Pinpoint the cell where the given text exists, returning its [X, Y] midpoint coordinate. 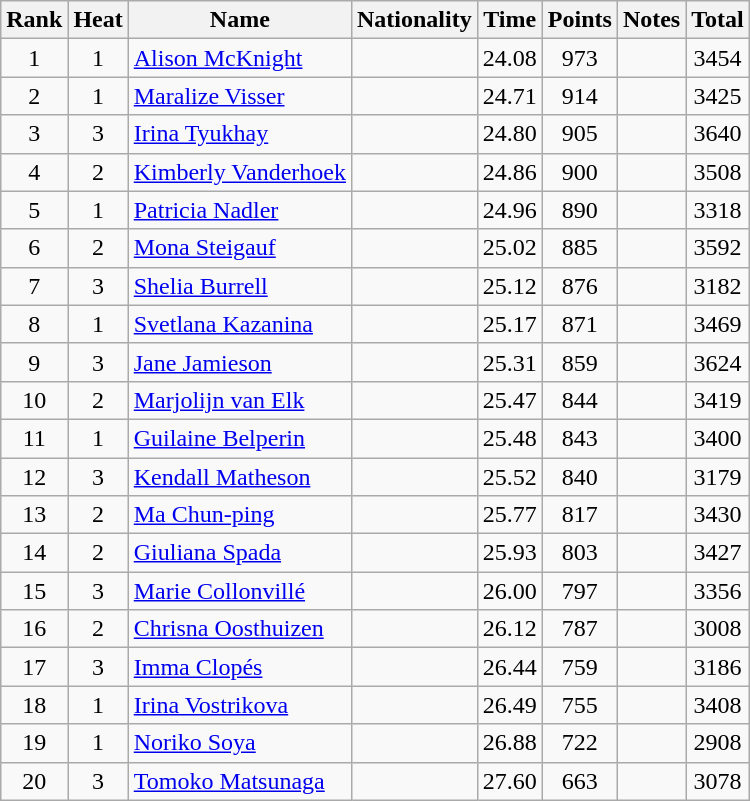
755 [580, 705]
890 [580, 210]
25.48 [510, 438]
3469 [718, 324]
3408 [718, 705]
914 [580, 96]
11 [34, 438]
25.31 [510, 362]
3419 [718, 400]
24.86 [510, 172]
663 [580, 781]
25.12 [510, 286]
759 [580, 667]
Irina Tyukhay [240, 134]
12 [34, 477]
3640 [718, 134]
Noriko Soya [240, 743]
Patricia Nadler [240, 210]
25.52 [510, 477]
24.96 [510, 210]
8 [34, 324]
Mona Steigauf [240, 248]
7 [34, 286]
876 [580, 286]
787 [580, 629]
Ma Chun-ping [240, 515]
20 [34, 781]
13 [34, 515]
Nationality [414, 20]
25.17 [510, 324]
2908 [718, 743]
Total [718, 20]
Marjolijn van Elk [240, 400]
Kimberly Vanderhoek [240, 172]
840 [580, 477]
Jane Jamieson [240, 362]
3182 [718, 286]
Notes [651, 20]
25.93 [510, 553]
Tomoko Matsunaga [240, 781]
3592 [718, 248]
27.60 [510, 781]
Points [580, 20]
803 [580, 553]
3356 [718, 591]
3427 [718, 553]
Time [510, 20]
24.08 [510, 58]
3400 [718, 438]
900 [580, 172]
817 [580, 515]
24.71 [510, 96]
5 [34, 210]
3318 [718, 210]
3624 [718, 362]
3078 [718, 781]
9 [34, 362]
25.77 [510, 515]
16 [34, 629]
Shelia Burrell [240, 286]
Guilaine Belperin [240, 438]
Svetlana Kazanina [240, 324]
Maralize Visser [240, 96]
6 [34, 248]
15 [34, 591]
Heat [98, 20]
26.00 [510, 591]
885 [580, 248]
26.88 [510, 743]
3008 [718, 629]
17 [34, 667]
844 [580, 400]
Alison McKnight [240, 58]
Imma Clopés [240, 667]
3179 [718, 477]
905 [580, 134]
4 [34, 172]
25.02 [510, 248]
26.49 [510, 705]
3186 [718, 667]
26.12 [510, 629]
Rank [34, 20]
19 [34, 743]
722 [580, 743]
18 [34, 705]
Giuliana Spada [240, 553]
Kendall Matheson [240, 477]
Marie Collonvillé [240, 591]
3454 [718, 58]
871 [580, 324]
3508 [718, 172]
Chrisna Oosthuizen [240, 629]
859 [580, 362]
973 [580, 58]
3425 [718, 96]
14 [34, 553]
10 [34, 400]
26.44 [510, 667]
Irina Vostrikova [240, 705]
3430 [718, 515]
843 [580, 438]
797 [580, 591]
25.47 [510, 400]
Name [240, 20]
24.80 [510, 134]
